Pinpoint the cell where the given text exists, returning its [x, y] midpoint coordinate. 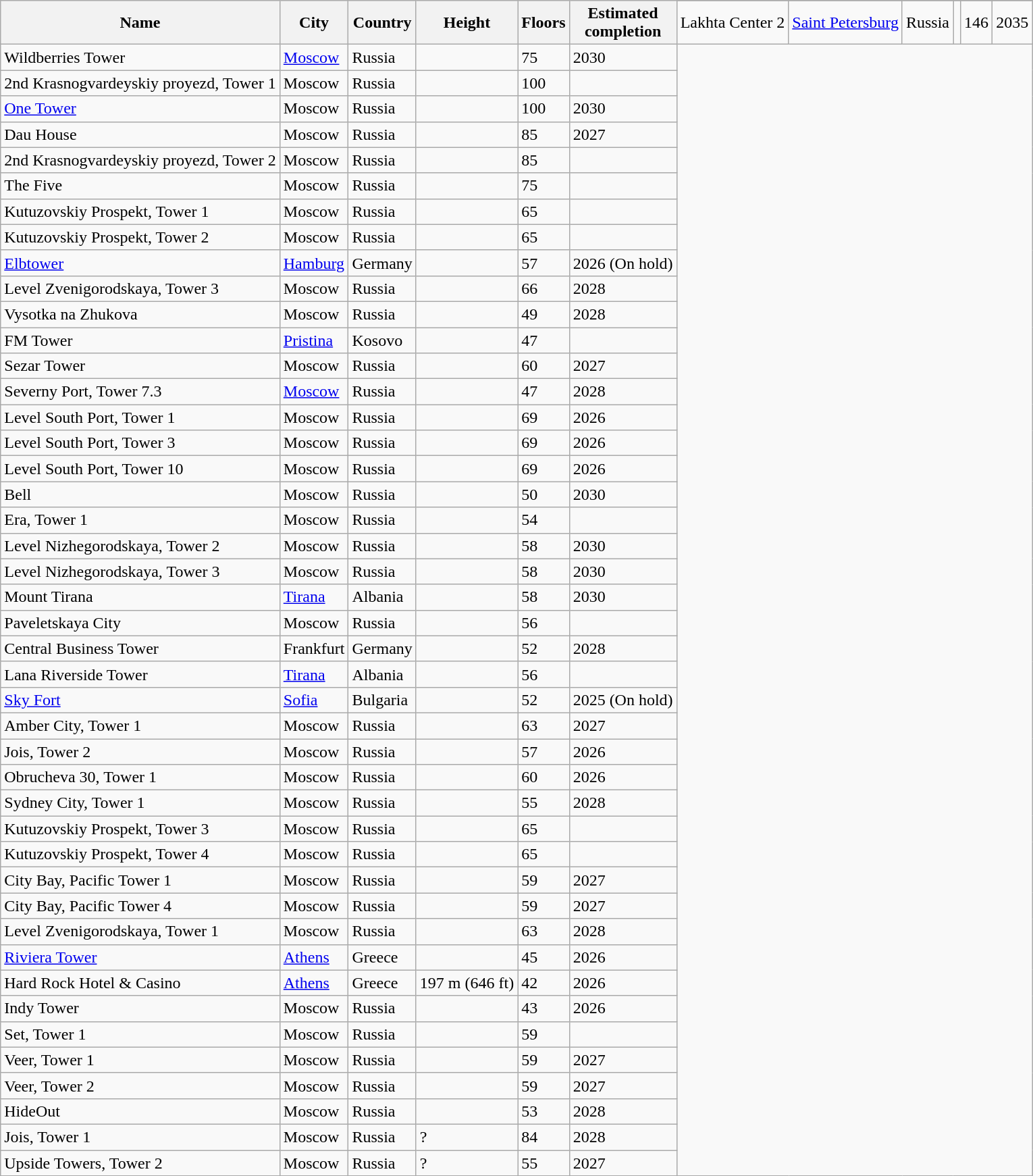
84 [544, 1137]
Level Zvenigorodskaya, Tower 1 [140, 931]
Lakhta Center 2 [733, 23]
50 [544, 494]
Jois, Tower 2 [140, 752]
146 [976, 23]
Wildberries Tower [140, 57]
Elbtower [140, 263]
Kutuzovskiy Prospekt, Tower 1 [140, 211]
2026 (On hold) [623, 263]
City [314, 23]
2nd Krasnogvardeyskiy proyezd, Tower 2 [140, 160]
Kosovo [382, 340]
Bulgaria [382, 700]
FM Tower [140, 340]
Country [382, 23]
197 m (646 ft) [467, 983]
Central Business Tower [140, 648]
Level Nizhegorodskaya, Tower 2 [140, 546]
42 [544, 983]
Set, Tower 1 [140, 1034]
43 [544, 1008]
Level South Port, Tower 3 [140, 443]
Height [467, 23]
Pristina [314, 340]
Kutuzovskiy Prospekt, Tower 3 [140, 829]
Hard Rock Hotel & Casino [140, 983]
Bell [140, 494]
Level South Port, Tower 10 [140, 469]
Floors [544, 23]
Indy Tower [140, 1008]
Hamburg [314, 263]
Frankfurt [314, 648]
The Five [140, 186]
City Bay, Pacific Tower 4 [140, 906]
Sezar Tower [140, 366]
Paveletskaya City [140, 623]
City Bay, Pacific Tower 1 [140, 880]
Kutuzovskiy Prospekt, Tower 2 [140, 237]
Upside Towers, Tower 2 [140, 1162]
45 [544, 957]
Vysotka na Zhukova [140, 314]
2nd Krasnogvardeyskiy proyezd, Tower 1 [140, 83]
Riviera Tower [140, 957]
Mount Tirana [140, 597]
Name [140, 23]
Level Nizhegorodskaya, Tower 3 [140, 571]
Sydney City, Tower 1 [140, 803]
One Tower [140, 109]
Era, Tower 1 [140, 520]
Jois, Tower 1 [140, 1137]
Severny Port, Tower 7.3 [140, 392]
Lana Riverside Tower [140, 674]
Level South Port, Tower 1 [140, 417]
Veer, Tower 2 [140, 1085]
Veer, Tower 1 [140, 1060]
Sofia [314, 700]
49 [544, 314]
2035 [1013, 23]
HideOut [140, 1111]
53 [544, 1111]
2025 (On hold) [623, 700]
54 [544, 520]
66 [544, 288]
Saint Petersburg [845, 23]
Sky Fort [140, 700]
Amber City, Tower 1 [140, 725]
Kutuzovskiy Prospekt, Tower 4 [140, 854]
Estimatedcompletion [623, 23]
Dau House [140, 134]
Level Zvenigorodskaya, Tower 3 [140, 288]
Obrucheva 30, Tower 1 [140, 777]
